Return (X, Y) of the center of cell containing provided text 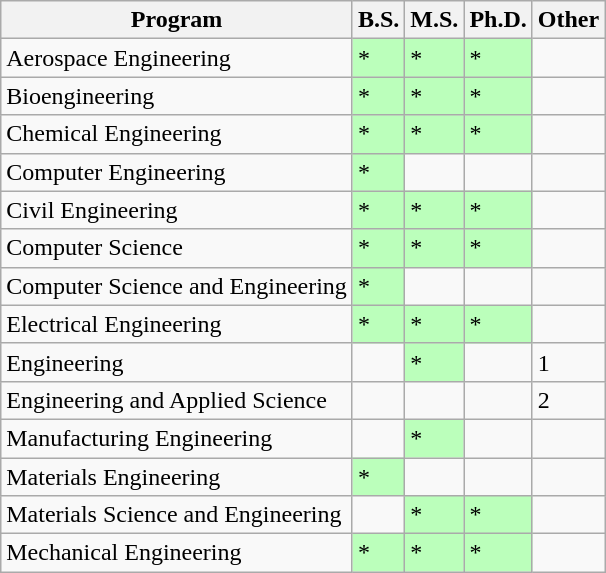
Other (568, 20)
Manufacturing Engineering (177, 438)
Program (177, 20)
Aerospace Engineering (177, 58)
Bioengineering (177, 96)
Materials Engineering (177, 477)
Mechanical Engineering (177, 553)
Materials Science and Engineering (177, 515)
Chemical Engineering (177, 134)
Civil Engineering (177, 210)
Engineering (177, 362)
Computer Science and Engineering (177, 286)
Computer Science (177, 248)
B.S. (378, 20)
Engineering and Applied Science (177, 400)
Computer Engineering (177, 172)
M.S. (434, 20)
1 (568, 362)
2 (568, 400)
Ph.D. (498, 20)
Electrical Engineering (177, 324)
